For the text-containing cell, return its midpoint in (X, Y) coordinate format. 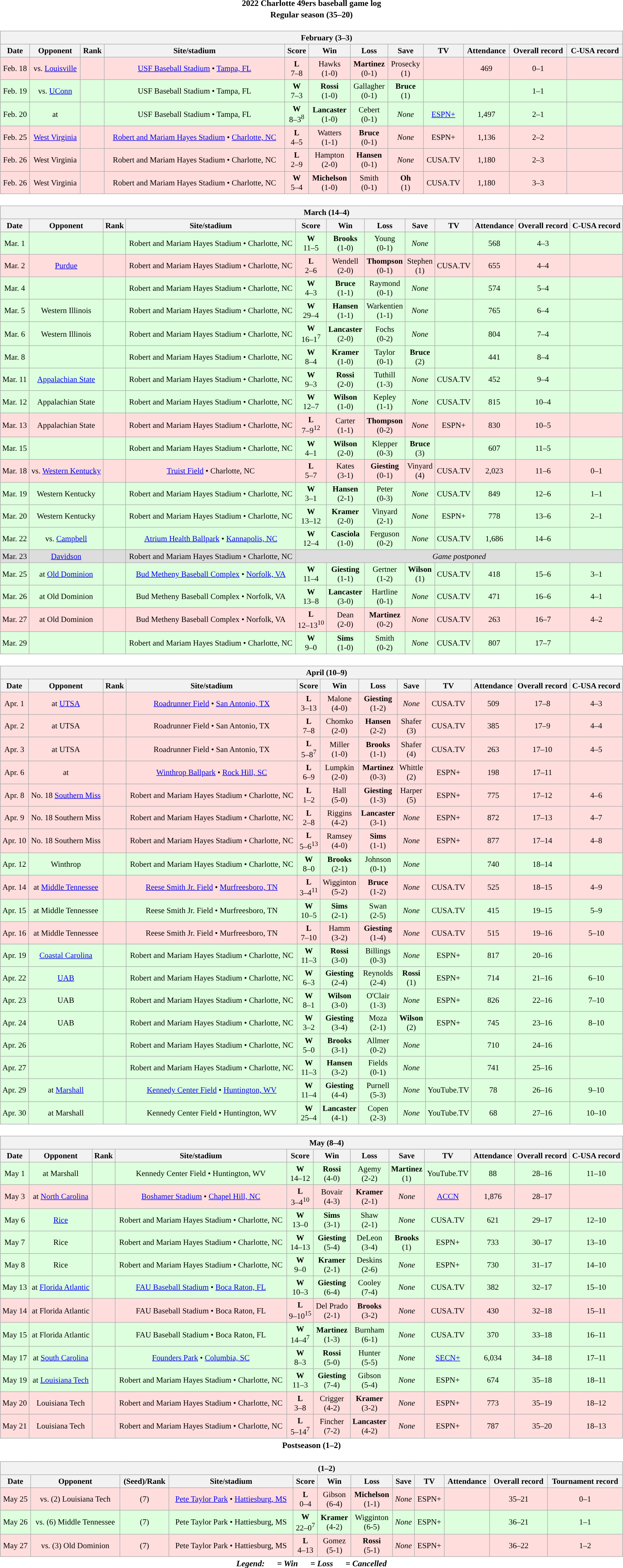
17–12 (542, 795)
25–16 (542, 1068)
Wilson(2) (412, 1023)
441 (494, 357)
24–16 (542, 1046)
Sims(1-1) (378, 840)
Apr. 9 (15, 817)
33–18 (542, 1334)
Peter(0-3) (385, 493)
28–17 (542, 1197)
Fincher(7-2) (332, 1426)
Johnson(0-1) (378, 864)
Mar. 29 (15, 643)
Deskins(2-6) (369, 1265)
Wilson(1-0) (345, 402)
18–13 (596, 1426)
ACCN (448, 1197)
W25–4 (309, 1112)
L6–9 (309, 772)
Lancaster(3-0) (345, 596)
May 8 (15, 1265)
872 (493, 817)
Fochs(0-2) (385, 334)
Apr. 22 (15, 978)
765 (494, 310)
W3–2 (309, 1023)
L2–6 (311, 266)
Martinez(0-2) (385, 620)
18–12 (596, 1402)
18–11 (596, 1380)
Sims(1-0) (345, 643)
17–9 (542, 726)
36–22 (519, 1546)
Apr. 30 (15, 1112)
13–6 (543, 516)
Martinez(0-1) (369, 68)
Hansen(0-1) (369, 160)
Kepley(1-1) (385, 402)
L7–912 (311, 425)
11–5 (543, 449)
L2–8 (309, 817)
19–15 (542, 911)
5–4 (543, 288)
27–16 (542, 1112)
418 (494, 574)
3–1 (597, 574)
Apr. 15 (15, 911)
Apr. 27 (15, 1068)
Vinyard(2-1) (385, 516)
W12–7 (311, 402)
Mar. 25 (15, 574)
4–7 (597, 817)
2–2 (538, 138)
Cooley(7-4) (369, 1287)
778 (494, 516)
L12–1310 (311, 620)
L9–1015 (300, 1311)
May (8–4) (311, 1143)
Mar. 23 (15, 556)
2,023 (494, 471)
May 15 (15, 1334)
Burnham(6-1) (369, 1334)
Davidson (66, 556)
Giesting(3-4) (339, 1023)
15–11 (596, 1311)
Brooks(1-0) (345, 243)
16–11 (596, 1334)
13–10 (596, 1242)
W4–3 (311, 288)
16–6 (543, 596)
vs. (2) Louisiana Tech (75, 1499)
W14–47 (300, 1334)
804 (494, 334)
O'Clair(1-3) (378, 1000)
Watters(1-1) (330, 138)
W13–0 (300, 1220)
Winthrop Ballpark • Rock Hill, SC (212, 772)
Feb. 19 (15, 91)
574 (494, 288)
Feb. 20 (15, 114)
Allmer(0-2) (378, 1046)
Agemy(2-2) (369, 1174)
10–10 (597, 1112)
655 (494, 266)
Giesting(4-4) (339, 1090)
Kates(3-1) (345, 471)
19–16 (542, 933)
710 (493, 1046)
vs. Western Kentucky (66, 471)
Mar. 22 (15, 538)
430 (493, 1311)
(1–2) (311, 1468)
Rossi(5-1) (372, 1546)
Rossi(4-0) (332, 1174)
Carter(1-1) (345, 425)
Klepper(0-3) (385, 449)
17–13 (542, 817)
452 (494, 379)
Coastal Carolina (66, 955)
469 (486, 68)
Mar. 11 (15, 379)
Lancaster(1-0) (330, 114)
L0–4 (305, 1499)
Mar. 19 (15, 493)
vs. Louisville (55, 68)
L3–13 (309, 703)
1,497 (486, 114)
773 (493, 1402)
May 7 (15, 1242)
Wilson(3-0) (339, 1000)
W8–38 (297, 114)
Brooks(1) (407, 1242)
Apr. 1 (15, 703)
5–9 (597, 911)
(Seed)/Rank (145, 1481)
vs. Campbell (66, 538)
Hall(5-0) (339, 795)
826 (493, 1000)
Martinez(1-3) (332, 1334)
17–10 (542, 749)
Martinez(1) (407, 1174)
Mar. 26 (15, 596)
May 25 (15, 1499)
23–16 (542, 1023)
Apr. 26 (15, 1046)
Harper(5) (412, 795)
877 (493, 840)
15–6 (543, 574)
382 (493, 1287)
Whittle(2) (412, 772)
3–3 (538, 182)
Copen(2-3) (378, 1112)
May 14 (15, 1311)
Apr. 10 (15, 840)
W14–12 (300, 1174)
Swan(2-5) (378, 911)
4–5 (597, 749)
Bruce(1) (406, 91)
W22–07 (305, 1522)
W12–4 (311, 538)
1,876 (493, 1197)
May 20 (15, 1402)
Mar. 27 (15, 620)
Wilson(2-0) (345, 449)
Thompson(0-2) (385, 425)
W14–13 (300, 1242)
Kramer(3-2) (369, 1402)
18–15 (542, 887)
Wigginton(6-5) (372, 1522)
L5–7 (311, 471)
1–2 (585, 1546)
Martinez(0-3) (378, 772)
17–7 (543, 643)
741 (493, 1068)
Purnell(5-3) (378, 1090)
Crigger(4-2) (332, 1402)
Giesting(1-3) (378, 795)
Bovair(4-3) (332, 1197)
Hansen(2-2) (378, 726)
Mar. 13 (15, 425)
May 21 (15, 1426)
385 (493, 726)
30–17 (542, 1242)
78 (493, 1090)
Hunter(5-5) (369, 1358)
W8–4 (311, 357)
Casciola(1-0) (345, 538)
7–4 (543, 334)
Giesting(1-4) (378, 933)
18–14 (542, 864)
714 (493, 978)
Mar. 1 (15, 243)
Sims(3-1) (332, 1220)
W8–1 (309, 1000)
807 (494, 643)
Mar. 18 (15, 471)
Michelson(1-0) (330, 182)
Shafer(4) (412, 749)
Riggins(4-2) (339, 817)
Hansen(2-1) (345, 493)
W4–1 (311, 449)
Mar. 12 (15, 402)
Tuthill(1-3) (385, 379)
68 (493, 1112)
February (3–3) (311, 38)
Michelson(1-1) (372, 1499)
Founders Park • Columbia, SC (201, 1358)
10–5 (543, 425)
Thompson(0-1) (385, 266)
31–17 (542, 1265)
Mar. 4 (15, 288)
L5–147 (300, 1426)
Wigginton(5-2) (339, 887)
Taylor(0-1) (385, 357)
Miller(1-0) (339, 749)
L5–87 (309, 749)
14–10 (596, 1265)
at North Carolina (60, 1197)
Del Prado(2-1) (332, 1311)
525 (493, 887)
Sims(2-1) (339, 911)
Malone(4-0) (339, 703)
Mar. 15 (15, 449)
Prosecky(1) (406, 68)
17–8 (542, 703)
May 13 (15, 1287)
1,686 (494, 538)
Winthrop (66, 864)
at Louisiana Tech (60, 1380)
14–6 (543, 538)
Rossi(5-0) (332, 1358)
29–17 (542, 1220)
32–18 (542, 1311)
Rossi(1-0) (330, 91)
May 17 (15, 1358)
8–10 (597, 1023)
Hampton(2-0) (330, 160)
Kramer(2-0) (345, 516)
817 (493, 955)
745 (493, 1023)
Warkentien(1-1) (385, 310)
May 6 (15, 1220)
9–10 (597, 1090)
Shaw(2-1) (369, 1220)
198 (493, 772)
Wendell(2-0) (345, 266)
28–16 (542, 1174)
370 (493, 1334)
Apr. 16 (15, 933)
W7–3 (297, 91)
vs. UConn (55, 91)
9–4 (543, 379)
Bruce(0-1) (369, 138)
Feb. 18 (15, 68)
Lumpkin(2-0) (339, 772)
621 (493, 1220)
Gertner(1-2) (385, 574)
35–20 (542, 1426)
11–6 (543, 471)
12–10 (596, 1220)
W29–4 (311, 310)
Raymond(0-1) (385, 288)
Lancaster(4-2) (369, 1426)
May 19 (15, 1380)
2–3 (538, 160)
Stephen(1) (420, 266)
May 3 (15, 1197)
15–10 (596, 1287)
730 (493, 1265)
Brooks(2-1) (339, 864)
Apr. 29 (15, 1090)
Oh(1) (406, 182)
Bruce(3) (420, 449)
4–6 (597, 795)
W5–0 (309, 1046)
4–9 (597, 887)
Bruce(1-1) (345, 288)
Giesting(2-4) (339, 978)
DeLeon(3-4) (369, 1242)
787 (493, 1426)
Hawks(1-0) (330, 68)
22–16 (542, 1000)
L4–5 (297, 138)
509 (493, 703)
36–21 (519, 1522)
4–8 (597, 840)
L1–2 (309, 795)
775 (493, 795)
Kramer(1-0) (345, 357)
Wilson(1) (420, 574)
L3–8 (300, 1402)
26–16 (542, 1090)
830 (494, 425)
Hansen(1-1) (345, 310)
W8–3 (300, 1358)
Purdue (66, 266)
W11–5 (311, 243)
Brooks(1-1) (378, 749)
Apr. 19 (15, 955)
Ferguson(0-2) (385, 538)
568 (494, 243)
L2–9 (297, 160)
Vinyard(4) (420, 471)
L3–411 (309, 887)
Shafer(3) (412, 726)
vs. (6) Middle Tennessee (75, 1522)
607 (494, 449)
Cebert(0-1) (369, 114)
35–18 (542, 1380)
May 26 (15, 1522)
at South Carolina (60, 1358)
Brooks(3-1) (339, 1046)
5–10 (597, 933)
Feb. 25 (15, 138)
6,034 (493, 1358)
Gibson(5-4) (369, 1380)
1,136 (486, 138)
W9–3 (311, 379)
16–7 (543, 620)
L3–410 (300, 1197)
Smith(0-2) (385, 643)
6–10 (597, 978)
Bruce(2) (420, 357)
W16–17 (311, 334)
Hartline(0-1) (385, 596)
Mar. 6 (15, 334)
7–10 (597, 1000)
Apr. 2 (15, 726)
815 (494, 402)
Giesting(0-1) (385, 471)
L4–13 (305, 1546)
L7–10 (309, 933)
Mar. 2 (15, 266)
35–19 (542, 1402)
Apr. 12 (15, 864)
W6–3 (309, 978)
Giesting(7-4) (332, 1380)
415 (493, 911)
W3–1 (311, 493)
12–6 (543, 493)
W13–8 (311, 596)
32–17 (542, 1287)
Game postponed (459, 556)
April (10–9) (311, 673)
Kramer(4-2) (334, 1522)
May 1 (15, 1174)
Chomko(2-0) (339, 726)
Apr. 3 (15, 749)
Mar. 20 (15, 516)
Rossi(3-0) (339, 955)
4–2 (597, 620)
Apr. 14 (15, 887)
17–14 (542, 840)
8–4 (543, 357)
Lancaster(2-0) (345, 334)
11–10 (596, 1174)
88 (493, 1174)
Rossi(2-0) (345, 379)
Apr. 6 (15, 772)
W5–4 (297, 182)
10–4 (543, 402)
20–16 (542, 955)
Fields(0-1) (378, 1068)
471 (494, 596)
Rossi(1) (412, 978)
Apr. 23 (15, 1000)
4–1 (597, 596)
Giesting(6-4) (332, 1287)
740 (493, 864)
Young(0-1) (385, 243)
Brooks(3-2) (369, 1311)
733 (493, 1242)
849 (494, 493)
Mar. 8 (15, 357)
Giesting(1-2) (378, 703)
L5–613 (309, 840)
Billings(0-3) (378, 955)
W8–0 (309, 864)
Tournament record (585, 1481)
Dean(2-0) (345, 620)
March (14–4) (311, 212)
Giesting(1-1) (345, 574)
Hamm(3-2) (339, 933)
Apr. 8 (15, 795)
Truist Field • Charlotte, NC (211, 471)
6–4 (543, 310)
Atrium Health Ballpark • Kannapolis, NC (211, 538)
Ramsey(4-0) (339, 840)
Reynolds(2-4) (378, 978)
Apr. 24 (15, 1023)
Hansen(3-2) (339, 1068)
Lancaster(3-1) (378, 817)
34–18 (542, 1358)
Bruce(1-2) (378, 887)
35–21 (519, 1499)
W13–12 (311, 516)
674 (493, 1380)
Gomez(5-1) (334, 1546)
Gibson(6-4) (334, 1499)
W10–3 (300, 1287)
vs. (3) Old Dominion (75, 1546)
21–16 (542, 978)
Moza(2-1) (378, 1023)
SECN+ (448, 1358)
Mar. 5 (15, 310)
Gallagher(0-1) (369, 91)
Boshamer Stadium • Chapel Hill, NC (201, 1197)
May 27 (15, 1546)
W10–5 (309, 911)
Giesting(5-4) (332, 1242)
515 (493, 933)
Lancaster(4-1) (339, 1112)
Smith(0-1) (369, 182)
